Pinpoint the cell where the given text exists, returning its (x, y) midpoint coordinate. 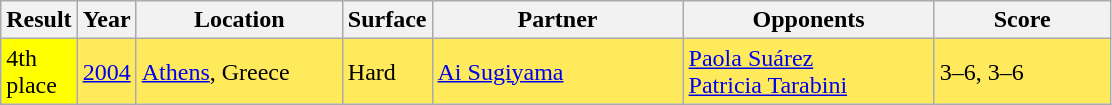
Location (239, 20)
4th place (39, 72)
Athens, Greece (239, 72)
Paola Suárez Patricia Tarabini (808, 72)
Year (106, 20)
Ai Sugiyama (558, 72)
Surface (387, 20)
Opponents (808, 20)
3–6, 3–6 (1022, 72)
2004 (106, 72)
Partner (558, 20)
Hard (387, 72)
Result (39, 20)
Score (1022, 20)
